Detect which cell encompasses the target text, then output its (X, Y) center coordinate. 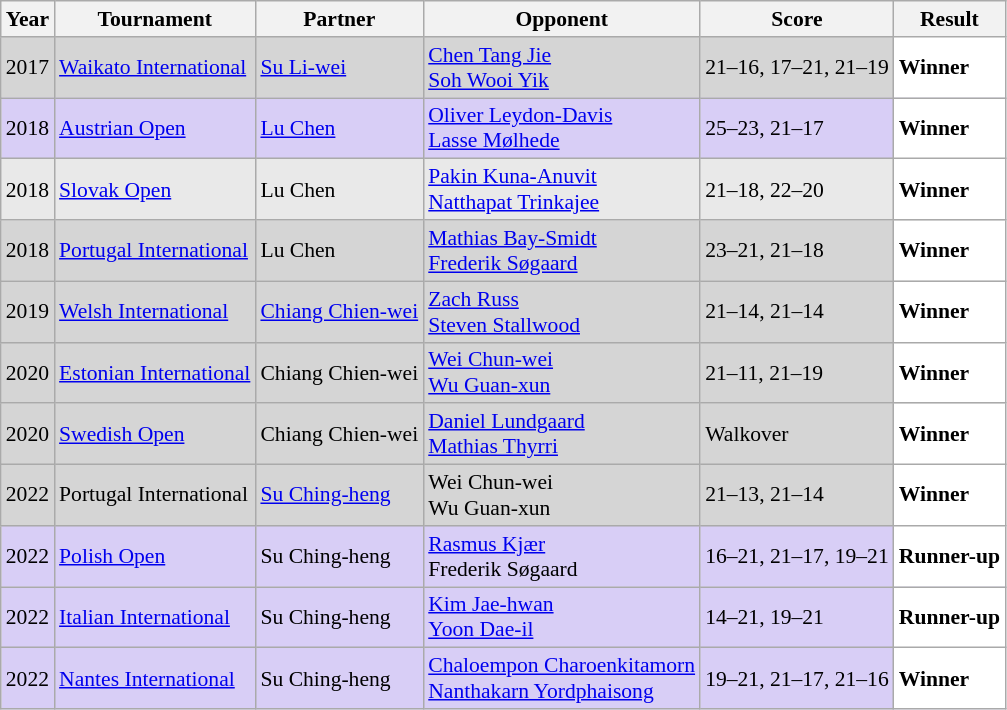
2017 (28, 68)
Daniel Lundgaard Mathias Thyrri (562, 434)
Mathias Bay-Smidt Frederik Søgaard (562, 250)
Chen Tang Jie Soh Wooi Yik (562, 68)
Opponent (562, 19)
25–23, 21–17 (797, 128)
14–21, 19–21 (797, 618)
21–14, 21–14 (797, 312)
Waikato International (154, 68)
21–18, 22–20 (797, 190)
Welsh International (154, 312)
Nantes International (154, 678)
Su Li-wei (339, 68)
21–11, 21–19 (797, 372)
Tournament (154, 19)
21–16, 17–21, 21–19 (797, 68)
Walkover (797, 434)
16–21, 21–17, 19–21 (797, 556)
Year (28, 19)
2019 (28, 312)
Result (950, 19)
Partner (339, 19)
Chaloempon Charoenkitamorn Nanthakarn Yordphaisong (562, 678)
Score (797, 19)
21–13, 21–14 (797, 496)
Rasmus Kjær Frederik Søgaard (562, 556)
Kim Jae-hwan Yoon Dae-il (562, 618)
Polish Open (154, 556)
Austrian Open (154, 128)
Zach Russ Steven Stallwood (562, 312)
23–21, 21–18 (797, 250)
Pakin Kuna-Anuvit Natthapat Trinkajee (562, 190)
Slovak Open (154, 190)
Italian International (154, 618)
Estonian International (154, 372)
Oliver Leydon-Davis Lasse Mølhede (562, 128)
Swedish Open (154, 434)
19–21, 21–17, 21–16 (797, 678)
